Detect which cell encompasses the target text, then output its [X, Y] center coordinate. 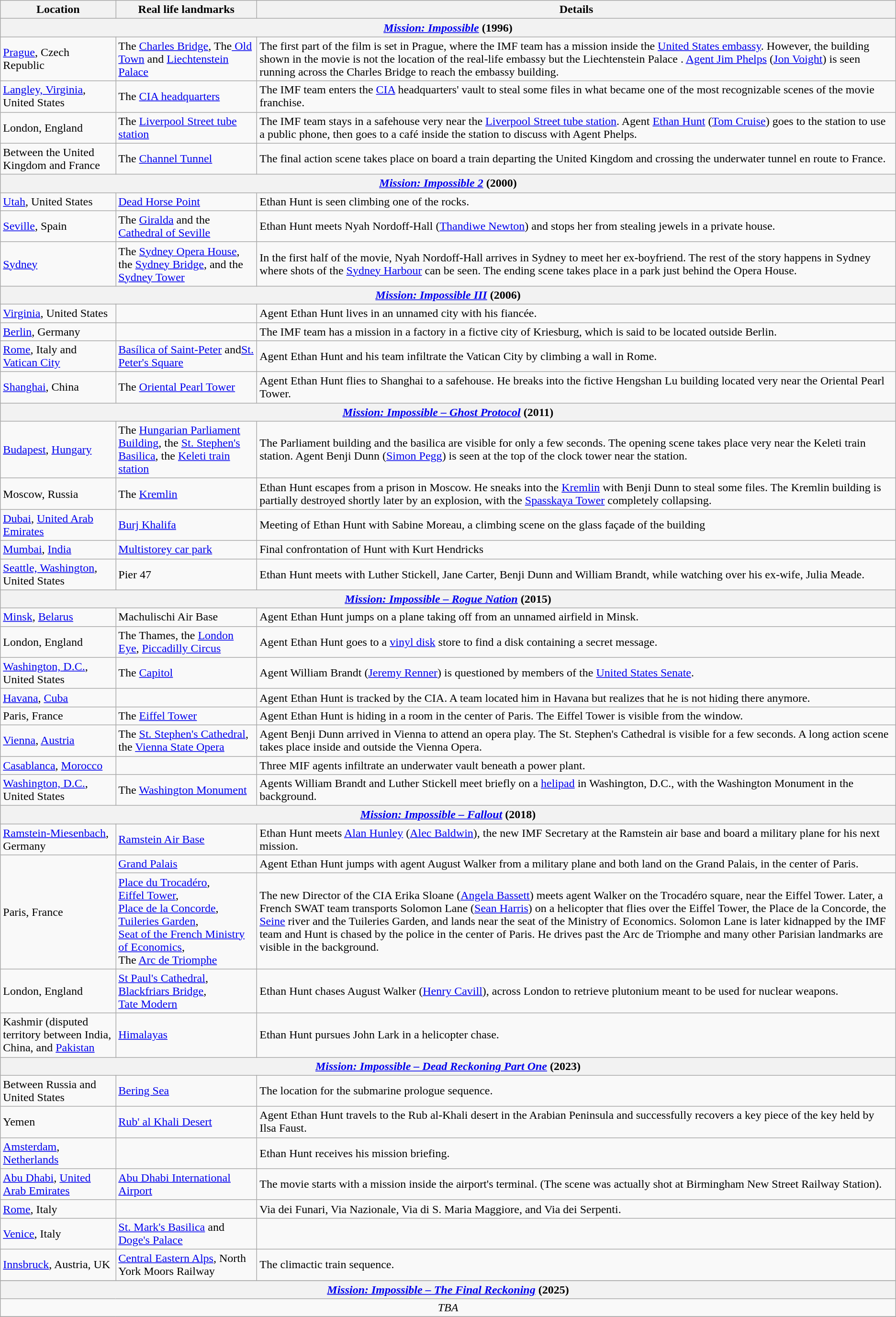
Budapest, Hungary [58, 450]
Moscow, Russia [58, 494]
Agent Ethan Hunt is tracked by the CIA. A team located him in Havana but realizes that he is not hiding there anymore. [576, 698]
Between Russia and United States [58, 1091]
Pier 47 [187, 574]
Agent Ethan Hunt flies to Shanghai to a safehouse. He breaks into the fictive Hengshan Lu building located very near the Oriental Pearl Tower. [576, 388]
Rome, Italy [58, 1209]
Casablanca, Morocco [58, 765]
The Charles Bridge, The Old Town and Liechtenstein Palace [187, 59]
Ethan Hunt is seen climbing one of the rocks. [576, 202]
Minsk, Belarus [58, 617]
The Channel Tunnel [187, 159]
Abu Dhabi International Airport [187, 1184]
Virginia, United States [58, 313]
Basílica of Saint-Peter andSt. Peter's Square [187, 356]
Ethan Hunt meets Nyah Nordoff-Hall (Thandiwe Newton) and stops her from stealing jewels in a private house. [576, 226]
The Kremlin [187, 494]
Agent Ethan Hunt goes to a vinyl disk store to find a disk containing a secret message. [576, 642]
Seville, Spain [58, 226]
Agents William Brandt and Luther Stickell meet briefly on a helipad in Washington, D.C., with the Washington Monument in the background. [576, 790]
Utah, United States [58, 202]
Meeting of Ethan Hunt with Sabine Moreau, a climbing scene on the glass façade of the building [576, 525]
Agent Ethan Hunt lives in an unnamed city with his fiancée. [576, 313]
Dubai, United Arab Emirates [58, 525]
Central Eastern Alps, North York Moors Railway [187, 1265]
Agent Ethan Hunt travels to the Rub al-Khali desert in the Arabian Peninsula and successfully recovers a key piece of the key held by Ilsa Faust. [576, 1122]
The Capitol [187, 673]
Yemen [58, 1122]
Place du Trocadéro,Eiffel Tower,Place de la Concorde,Tuileries Garden,Seat of the French Ministry of Economics,The Arc de Triomphe [187, 921]
The St. Stephen's Cathedral, the Vienna State Opera [187, 740]
Langley, Virginia, United States [58, 97]
Vienna, Austria [58, 740]
Kashmir (disputed territory between India, China, and Pakistan [58, 1035]
The Sydney Opera House, the Sydney Bridge, and the Sydney Tower [187, 264]
Mission: Impossible III (2006) [448, 295]
Mission: Impossible – The Final Reckoning (2025) [448, 1289]
Mission: Impossible – Rogue Nation (2015) [448, 599]
Details [576, 10]
Agent Ethan Hunt and his team infiltrate the Vatican City by climbing a wall in Rome. [576, 356]
Ethan Hunt chases August Walker (Henry Cavill), across London to retrieve plutonium meant to be used for nuclear weapons. [576, 991]
Mission: Impossible (1996) [448, 28]
The movie starts with a mission inside the airport's terminal. (The scene was actually shot at Birmingham New Street Railway Station). [576, 1184]
The Liverpool Street tube station [187, 127]
The IMF team has a mission in a factory in a fictive city of Kriesburg, which is said to be located outside Berlin. [576, 332]
Mission: Impossible – Ghost Protocol (2011) [448, 412]
The CIA headquarters [187, 97]
Ramstein-Miesenbach, Germany [58, 840]
The Thames, the London Eye, Piccadilly Circus [187, 642]
Himalayas [187, 1035]
Venice, Italy [58, 1233]
Machulischi Air Base [187, 617]
Mission: Impossible 2 (2000) [448, 183]
Mission: Impossible – Fallout (2018) [448, 815]
Ethan Hunt meets with Luther Stickell, Jane Carter, Benji Dunn and William Brandt, while watching over his ex-wife, Julia Meade. [576, 574]
Seattle, Washington, United States [58, 574]
The IMF team enters the CIA headquarters' vault to steal some files in what became one of the most recognizable scenes of the movie franchise. [576, 97]
The Giralda and the Cathedral of Seville [187, 226]
Agent Ethan Hunt jumps with agent August Walker from a military plane and both land on the Grand Palais, in the center of Paris. [576, 864]
Innsbruck, Austria, UK [58, 1265]
Location [58, 10]
Ethan Hunt receives his mission briefing. [576, 1153]
TBA [448, 1308]
Havana, Cuba [58, 698]
Burj Khalifa [187, 525]
Bering Sea [187, 1091]
Between the United Kingdom and France [58, 159]
The location for the submarine prologue sequence. [576, 1091]
Final confrontation of Hunt with Kurt Hendricks [576, 550]
Ethan Hunt meets Alan Hunley (Alec Baldwin), the new IMF Secretary at the Ramstein air base and board a military plane for his next mission. [576, 840]
Dead Horse Point [187, 202]
Ramstein Air Base [187, 840]
Grand Palais [187, 864]
Real life landmarks [187, 10]
Shanghai, China [58, 388]
Prague, Czech Republic [58, 59]
Sydney [58, 264]
St Paul's Cathedral,Blackfriars Bridge,Tate Modern [187, 991]
Ethan Hunt pursues John Lark in a helicopter chase. [576, 1035]
Three MIF agents infiltrate an underwater vault beneath a power plant. [576, 765]
The final action scene takes place on board a train departing the United Kingdom and crossing the underwater tunnel en route to France. [576, 159]
Agent Ethan Hunt is hiding in a room in the center of Paris. The Eiffel Tower is visible from the window. [576, 716]
Rome, Italy and Vatican City [58, 356]
Agent Ethan Hunt jumps on a plane taking off from an unnamed airfield in Minsk. [576, 617]
The Eiffel Tower [187, 716]
Via dei Funari, Via Nazionale, Via di S. Maria Maggiore, and Via dei Serpenti. [576, 1209]
Rub' al Khali Desert [187, 1122]
Agent William Brandt (Jeremy Renner) is questioned by members of the United States Senate. [576, 673]
Abu Dhabi, United Arab Emirates [58, 1184]
Mission: Impossible – Dead Reckoning Part One (2023) [448, 1066]
Amsterdam, Netherlands [58, 1153]
Multistorey car park [187, 550]
The climactic train sequence. [576, 1265]
The Washington Monument [187, 790]
Mumbai, India [58, 550]
The Hungarian Parliament Building, the St. Stephen's Basilica, the Keleti train station [187, 450]
The Oriental Pearl Tower [187, 388]
St. Mark's Basilica and Doge's Palace [187, 1233]
Berlin, Germany [58, 332]
